Detect which cell encompasses the target text, then output its [x, y] center coordinate. 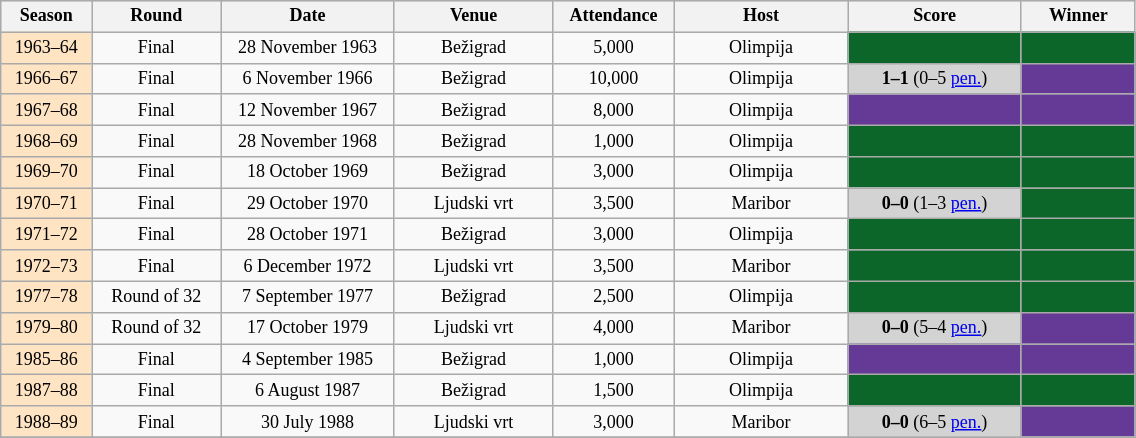
29 October 1970 [308, 204]
5,000 [614, 48]
18 October 1969 [308, 172]
0–0 (1–3 pen.) [935, 204]
1966–67 [46, 78]
1971–72 [46, 234]
Score [935, 16]
0–0 (5–4 pen.) [935, 328]
1970–71 [46, 204]
1967–68 [46, 110]
4 September 1985 [308, 360]
1968–69 [46, 140]
1,500 [614, 390]
17 October 1979 [308, 328]
28 November 1968 [308, 140]
6 November 1966 [308, 78]
1972–73 [46, 266]
28 October 1971 [308, 234]
6 December 1972 [308, 266]
Venue [474, 16]
Season [46, 16]
1985–86 [46, 360]
1963–64 [46, 48]
28 November 1963 [308, 48]
Attendance [614, 16]
0–0 (6–5 pen.) [935, 422]
7 September 1977 [308, 296]
1979–80 [46, 328]
Host [761, 16]
1987–88 [46, 390]
1969–70 [46, 172]
Round [156, 16]
8,000 [614, 110]
2,500 [614, 296]
1988–89 [46, 422]
1977–78 [46, 296]
Date [308, 16]
30 July 1988 [308, 422]
1–1 (0–5 pen.) [935, 78]
10,000 [614, 78]
6 August 1987 [308, 390]
12 November 1967 [308, 110]
Winner [1078, 16]
4,000 [614, 328]
